Detect which cell encompasses the target text, then output its [X, Y] center coordinate. 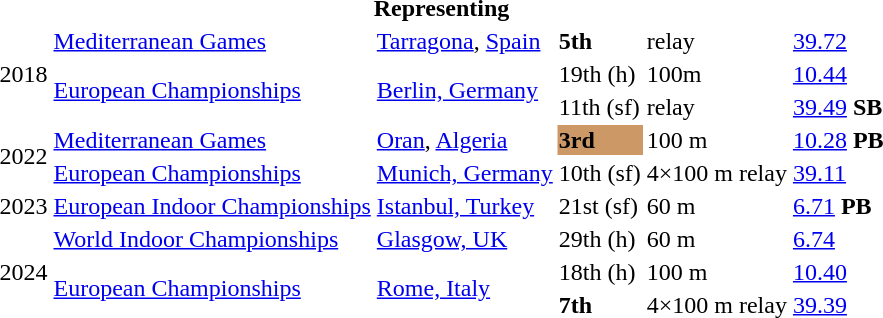
19th (h) [600, 74]
10th (sf) [600, 173]
4×100 m relay [716, 173]
Tarragona, Spain [464, 41]
3rd [600, 140]
5th [600, 41]
Oran, Algeria [464, 140]
18th (h) [600, 272]
Istanbul, Turkey [464, 206]
11th (sf) [600, 107]
World Indoor Championships [212, 239]
Munich, Germany [464, 173]
100m [716, 74]
29th (h) [600, 239]
European Indoor Championships [212, 206]
21st (sf) [600, 206]
Glasgow, UK [464, 239]
Berlin, Germany [464, 90]
